Find where the given text appears and provide that cell's center as [X, Y] coordinate. 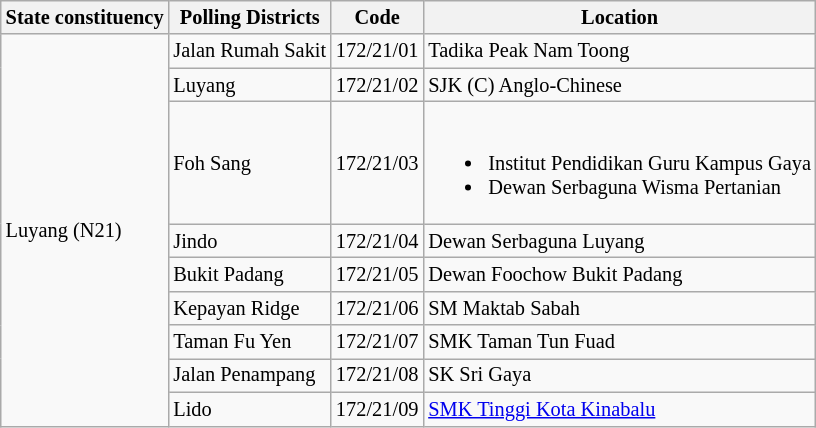
172/21/01 [377, 51]
172/21/05 [377, 274]
SMK Tinggi Kota Kinabalu [619, 409]
Location [619, 17]
172/21/08 [377, 375]
Jalan Rumah Sakit [250, 51]
Institut Pendidikan Guru Kampus GayaDewan Serbaguna Wisma Pertanian [619, 162]
SK Sri Gaya [619, 375]
Jalan Penampang [250, 375]
SMK Taman Tun Fuad [619, 342]
172/21/07 [377, 342]
Dewan Foochow Bukit Padang [619, 274]
172/21/03 [377, 162]
Luyang (N21) [85, 230]
SM Maktab Sabah [619, 308]
172/21/02 [377, 85]
State constituency [85, 17]
Dewan Serbaguna Luyang [619, 241]
Taman Fu Yen [250, 342]
172/21/04 [377, 241]
Jindo [250, 241]
Bukit Padang [250, 274]
Tadika Peak Nam Toong [619, 51]
Kepayan Ridge [250, 308]
Luyang [250, 85]
Foh Sang [250, 162]
172/21/09 [377, 409]
172/21/06 [377, 308]
SJK (C) Anglo-Chinese [619, 85]
Code [377, 17]
Lido [250, 409]
Polling Districts [250, 17]
